Determine the [x, y] coordinate at the center of the cell enclosing the given text.  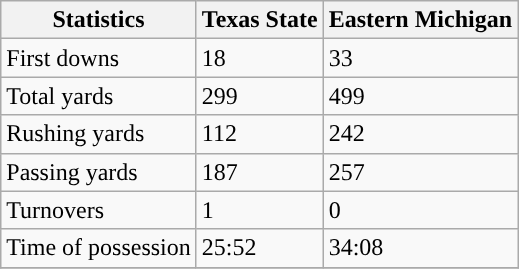
Rushing yards [99, 134]
34:08 [420, 248]
0 [420, 210]
187 [260, 172]
33 [420, 58]
Time of possession [99, 248]
Statistics [99, 20]
18 [260, 58]
Texas State [260, 20]
499 [420, 96]
Total yards [99, 96]
257 [420, 172]
Eastern Michigan [420, 20]
242 [420, 134]
112 [260, 134]
First downs [99, 58]
25:52 [260, 248]
Passing yards [99, 172]
299 [260, 96]
1 [260, 210]
Turnovers [99, 210]
